Capture the cell that displays the provided text and extract its [x, y] central coordinate. 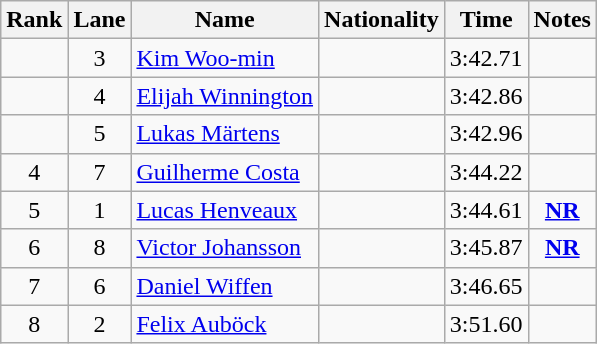
Nationality [382, 20]
Name [225, 20]
3:45.87 [486, 248]
Guilherme Costa [225, 172]
Victor Johansson [225, 248]
3:44.61 [486, 210]
2 [100, 324]
Lucas Henveaux [225, 210]
3:46.65 [486, 286]
Rank [34, 20]
Lane [100, 20]
3:44.22 [486, 172]
Felix Auböck [225, 324]
3 [100, 58]
Kim Woo-min [225, 58]
3:42.71 [486, 58]
3:42.96 [486, 134]
Time [486, 20]
Elijah Winnington [225, 96]
3:42.86 [486, 96]
1 [100, 210]
Daniel Wiffen [225, 286]
Lukas Märtens [225, 134]
3:51.60 [486, 324]
Notes [562, 20]
